From the cell containing the given text, extract its center point as [x, y] coordinate. 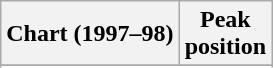
Chart (1997–98) [90, 34]
Peak position [225, 34]
